Pinpoint the cell where the given text exists, returning its [X, Y] midpoint coordinate. 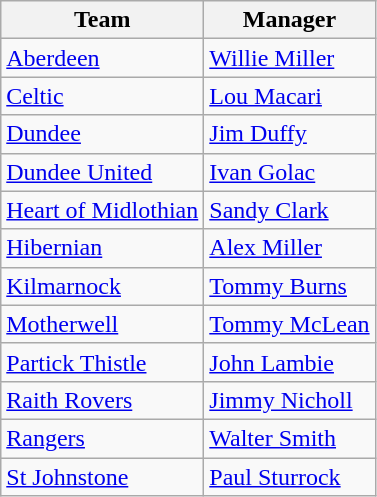
Motherwell [102, 324]
Dundee [102, 134]
Manager [290, 20]
Sandy Clark [290, 210]
Dundee United [102, 172]
Raith Rovers [102, 400]
Partick Thistle [102, 362]
John Lambie [290, 362]
Tommy McLean [290, 324]
Tommy Burns [290, 286]
Aberdeen [102, 58]
Rangers [102, 438]
Jimmy Nicholl [290, 400]
Alex Miller [290, 248]
Kilmarnock [102, 286]
Jim Duffy [290, 134]
St Johnstone [102, 477]
Heart of Midlothian [102, 210]
Hibernian [102, 248]
Paul Sturrock [290, 477]
Willie Miller [290, 58]
Walter Smith [290, 438]
Ivan Golac [290, 172]
Lou Macari [290, 96]
Team [102, 20]
Celtic [102, 96]
